Capture the cell that displays the provided text and extract its [x, y] central coordinate. 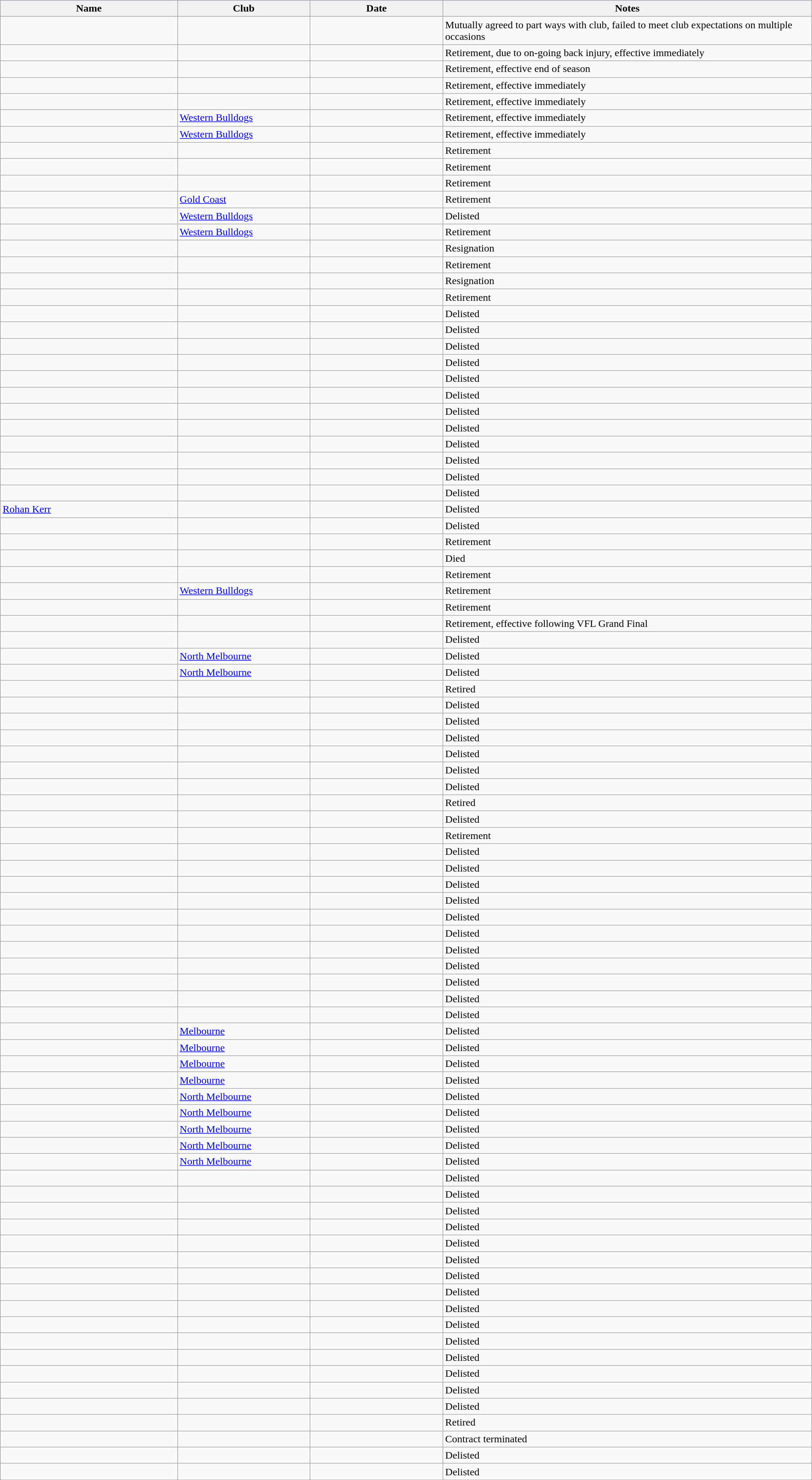
Retirement, due to on-going back injury, effective immediately [627, 53]
Retirement, effective following VFL Grand Final [627, 623]
Contract terminated [627, 1439]
Gold Coast [244, 199]
Rohan Kerr [89, 509]
Name [89, 9]
Club [244, 9]
Date [376, 9]
Notes [627, 9]
Mutually agreed to part ways with club, failed to meet club expectations on multiple occasions [627, 31]
Died [627, 558]
Retirement, effective end of season [627, 69]
